Provide the (x, y) coordinate of the cell's center where the given text is located.  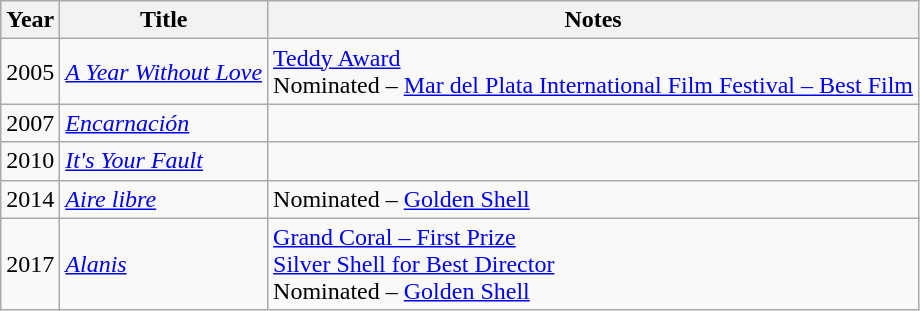
Encarnación (164, 123)
Grand Coral – First PrizeSilver Shell for Best DirectorNominated – Golden Shell (594, 264)
2017 (30, 264)
2007 (30, 123)
Nominated – Golden Shell (594, 199)
A Year Without Love (164, 72)
Alanis (164, 264)
2014 (30, 199)
Aire libre (164, 199)
Title (164, 20)
It's Your Fault (164, 161)
Year (30, 20)
2010 (30, 161)
2005 (30, 72)
Notes (594, 20)
Teddy AwardNominated – Mar del Plata International Film Festival – Best Film (594, 72)
